Output the [X, Y] coordinate of the center of the cell containing the given text.  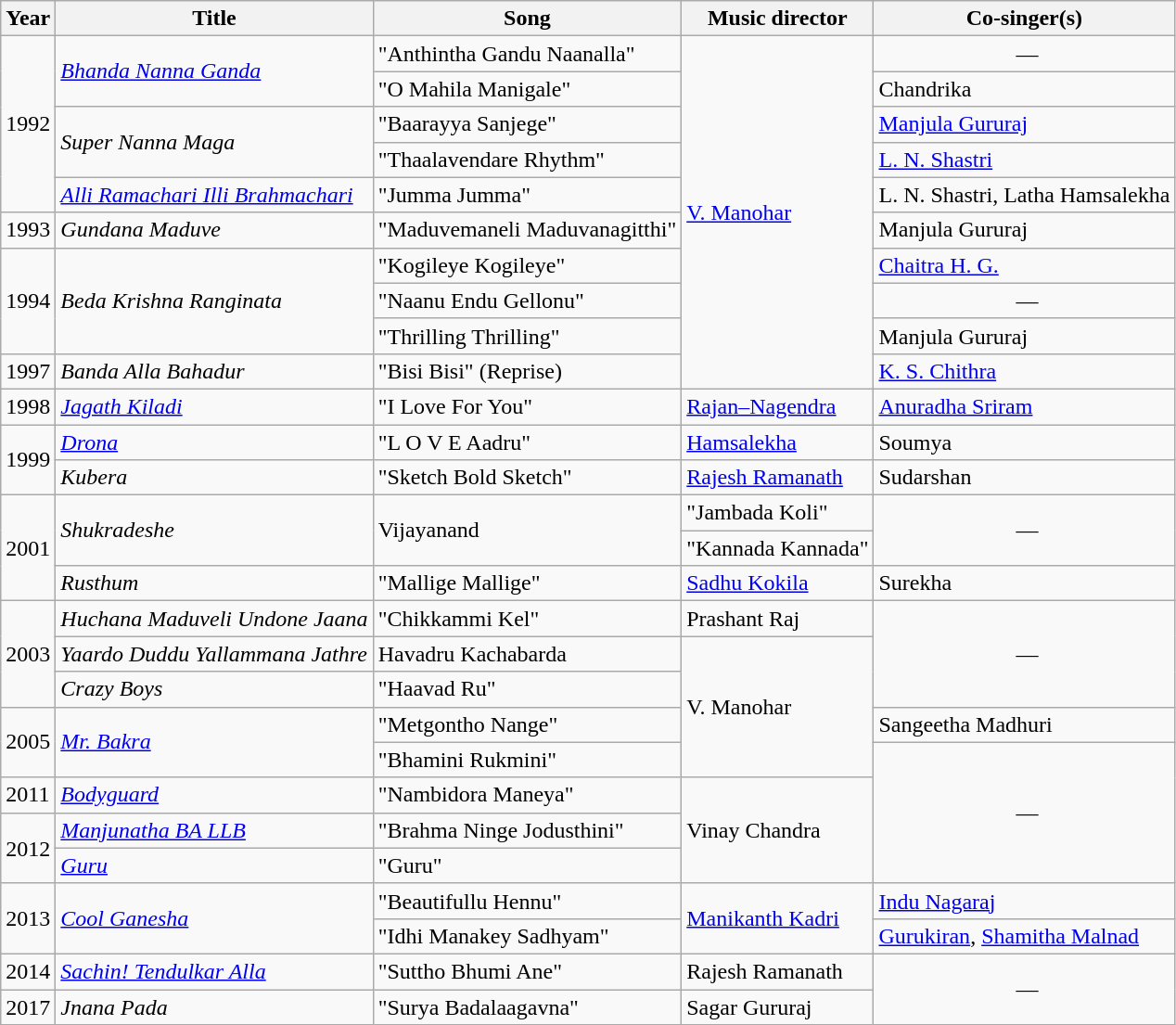
Vijayanand [527, 531]
2001 [28, 548]
Super Nanna Maga [214, 142]
"Mallige Mallige" [527, 583]
"Metgontho Nange" [527, 724]
Jagath Kiladi [214, 406]
Vinay Chandra [777, 830]
Gundana Maduve [214, 230]
Manikanth Kadri [777, 918]
2014 [28, 971]
Sachin! Tendulkar Alla [214, 971]
1999 [28, 460]
"Thrilling Thrilling" [527, 336]
Yaardo Duddu Yallammana Jathre [214, 654]
"Chikkammi Kel" [527, 619]
Hamsalekha [777, 442]
"Kannada Kannada" [777, 548]
"O Mahila Manigale" [527, 89]
1997 [28, 371]
Song [527, 19]
Soumya [1024, 442]
"Idhi Manakey Sadhyam" [527, 936]
1992 [28, 124]
1993 [28, 230]
Shukradeshe [214, 531]
Manjunatha BA LLB [214, 830]
"Maduvemaneli Maduvanagitthi" [527, 230]
"Thaalavendare Rhythm" [527, 160]
"Sketch Bold Sketch" [527, 478]
K. S. Chithra [1024, 371]
2003 [28, 654]
Bodyguard [214, 795]
"Beautifullu Hennu" [527, 901]
Huchana Maduveli Undone Jaana [214, 619]
Drona [214, 442]
2013 [28, 918]
L. N. Shastri, Latha Hamsalekha [1024, 195]
"Kogileye Kogileye" [527, 265]
L. N. Shastri [1024, 160]
Co-singer(s) [1024, 19]
Guru [214, 865]
Anuradha Sriram [1024, 406]
"Brahma Ninge Jodusthini" [527, 830]
1998 [28, 406]
Chaitra H. G. [1024, 265]
"Guru" [527, 865]
"Baarayya Sanjege" [527, 124]
"Bisi Bisi" (Reprise) [527, 371]
Gurukiran, Shamitha Malnad [1024, 936]
Chandrika [1024, 89]
Surekha [1024, 583]
"Anthintha Gandu Naanalla" [527, 54]
Crazy Boys [214, 689]
Havadru Kachabarda [527, 654]
Prashant Raj [777, 619]
Sadhu Kokila [777, 583]
Mr. Bakra [214, 742]
Jnana Pada [214, 1006]
2012 [28, 848]
"Surya Badalaagavna" [527, 1006]
Beda Krishna Ranginata [214, 301]
Indu Nagaraj [1024, 901]
Bhanda Nanna Ganda [214, 71]
Music director [777, 19]
2017 [28, 1006]
Alli Ramachari Illi Brahmachari [214, 195]
Sudarshan [1024, 478]
2011 [28, 795]
Sangeetha Madhuri [1024, 724]
Sagar Gururaj [777, 1006]
"Suttho Bhumi Ane" [527, 971]
"Naanu Endu Gellonu" [527, 301]
Cool Ganesha [214, 918]
"Jambada Koli" [777, 513]
Title [214, 19]
Kubera [214, 478]
"Haavad Ru" [527, 689]
"Jumma Jumma" [527, 195]
Rusthum [214, 583]
"Bhamini Rukmini" [527, 760]
"I Love For You" [527, 406]
Rajan–Nagendra [777, 406]
Year [28, 19]
2005 [28, 742]
"Nambidora Maneya" [527, 795]
"L O V E Aadru" [527, 442]
1994 [28, 301]
Banda Alla Bahadur [214, 371]
